Detect which cell encompasses the target text, then output its [X, Y] center coordinate. 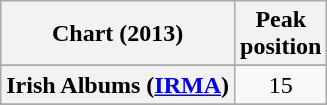
Peakposition [281, 34]
Chart (2013) [118, 34]
Irish Albums (IRMA) [118, 85]
15 [281, 85]
